Return [x, y] of the center of cell containing provided text 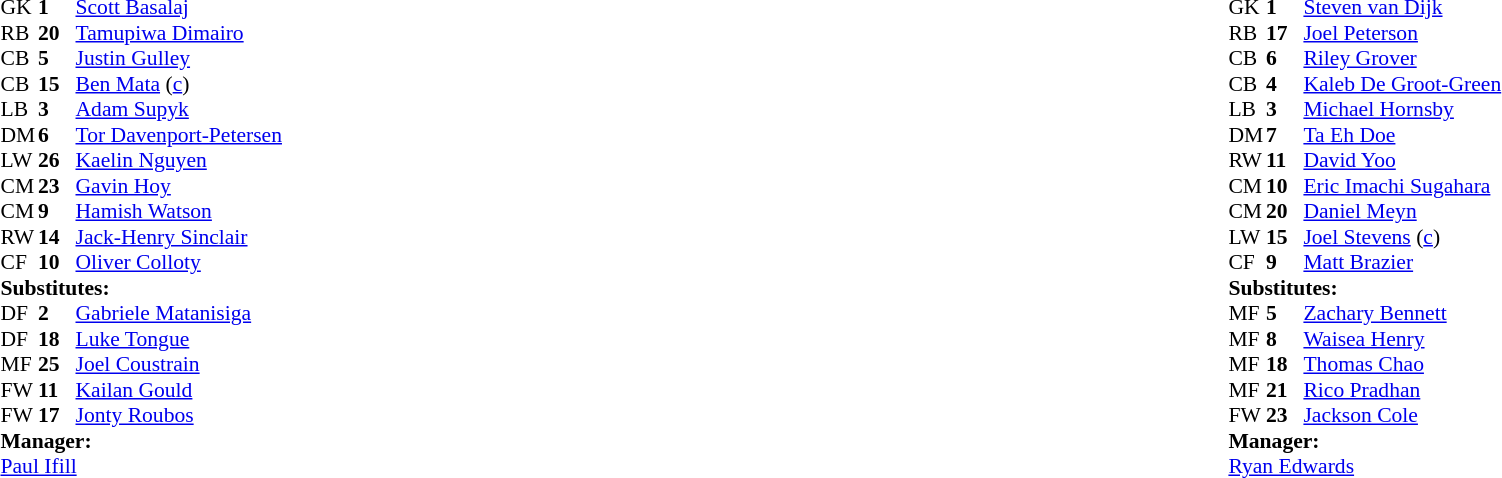
21 [1285, 390]
7 [1285, 135]
Zachary Bennett [1402, 313]
Jonty Roubos [179, 415]
Ta Eh Doe [1402, 135]
Gavin Hoy [179, 186]
Joel Stevens (c) [1402, 237]
Justin Gulley [179, 59]
Riley Grover [1402, 59]
Joel Coustrain [179, 365]
Joel Peterson [1402, 33]
Tor Davenport-Petersen [179, 135]
Matt Brazier [1402, 263]
25 [57, 365]
26 [57, 161]
8 [1285, 339]
Luke Tongue [179, 339]
14 [57, 237]
David Yoo [1402, 161]
Kailan Gould [179, 390]
Waisea Henry [1402, 339]
Tamupiwa Dimairo [179, 33]
Eric Imachi Sugahara [1402, 186]
Oliver Colloty [179, 263]
Kaelin Nguyen [179, 161]
Rico Pradhan [1402, 390]
2 [57, 313]
Gabriele Matanisiga [179, 313]
Daniel Meyn [1402, 211]
Jackson Cole [1402, 415]
4 [1285, 84]
Jack-Henry Sinclair [179, 237]
Hamish Watson [179, 211]
Thomas Chao [1402, 365]
Adam Supyk [179, 109]
Kaleb De Groot-Green [1402, 84]
Ben Mata (c) [179, 84]
Michael Hornsby [1402, 109]
